Detect which cell encompasses the target text, then output its [x, y] center coordinate. 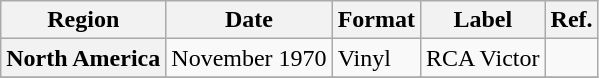
RCA Victor [482, 58]
November 1970 [249, 58]
Format [376, 20]
Vinyl [376, 58]
Region [84, 20]
Date [249, 20]
Label [482, 20]
Ref. [572, 20]
North America [84, 58]
